Provide the (X, Y) coordinate of the cell's center where the given text is located.  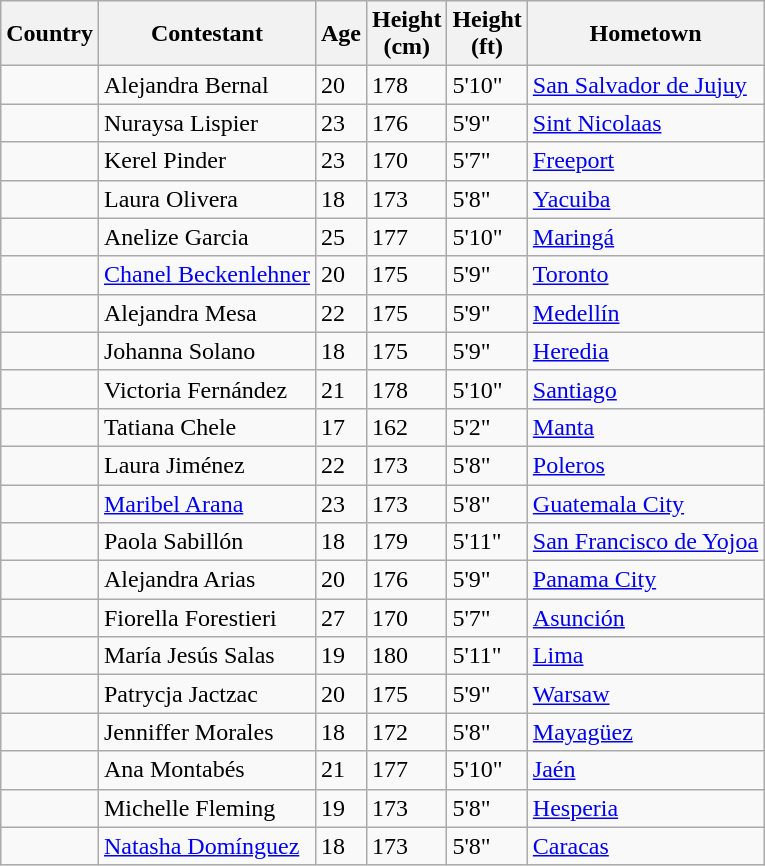
Poleros (645, 465)
17 (340, 427)
Patrycja Jactzac (206, 694)
Natasha Domínguez (206, 846)
Laura Olivera (206, 199)
Toronto (645, 275)
Anelize Garcia (206, 237)
172 (407, 732)
Asunción (645, 618)
Age (340, 34)
Medellín (645, 313)
162 (407, 427)
Heredia (645, 351)
Jenniffer Morales (206, 732)
Fiorella Forestieri (206, 618)
Caracas (645, 846)
María Jesús Salas (206, 656)
Alejandra Mesa (206, 313)
Nuraysa Lispier (206, 123)
180 (407, 656)
Manta (645, 427)
Lima (645, 656)
Contestant (206, 34)
Laura Jiménez (206, 465)
25 (340, 237)
27 (340, 618)
Jaén (645, 770)
Kerel Pinder (206, 161)
Maringá (645, 237)
Hometown (645, 34)
Freeport (645, 161)
Country (50, 34)
Maribel Arana (206, 503)
Hesperia (645, 808)
179 (407, 542)
Alejandra Bernal (206, 85)
Ana Montabés (206, 770)
Michelle Fleming (206, 808)
Yacuiba (645, 199)
San Francisco de Yojoa (645, 542)
Mayagüez (645, 732)
Alejandra Arias (206, 580)
Height (ft) (487, 34)
Victoria Fernández (206, 389)
Chanel Beckenlehner (206, 275)
Warsaw (645, 694)
Tatiana Chele (206, 427)
Height (cm) (407, 34)
5'2" (487, 427)
Paola Sabillón (206, 542)
Sint Nicolaas (645, 123)
Panama City (645, 580)
Guatemala City (645, 503)
Johanna Solano (206, 351)
Santiago (645, 389)
San Salvador de Jujuy (645, 85)
